Locate the cell with the specified text and output its [X, Y] center coordinate. 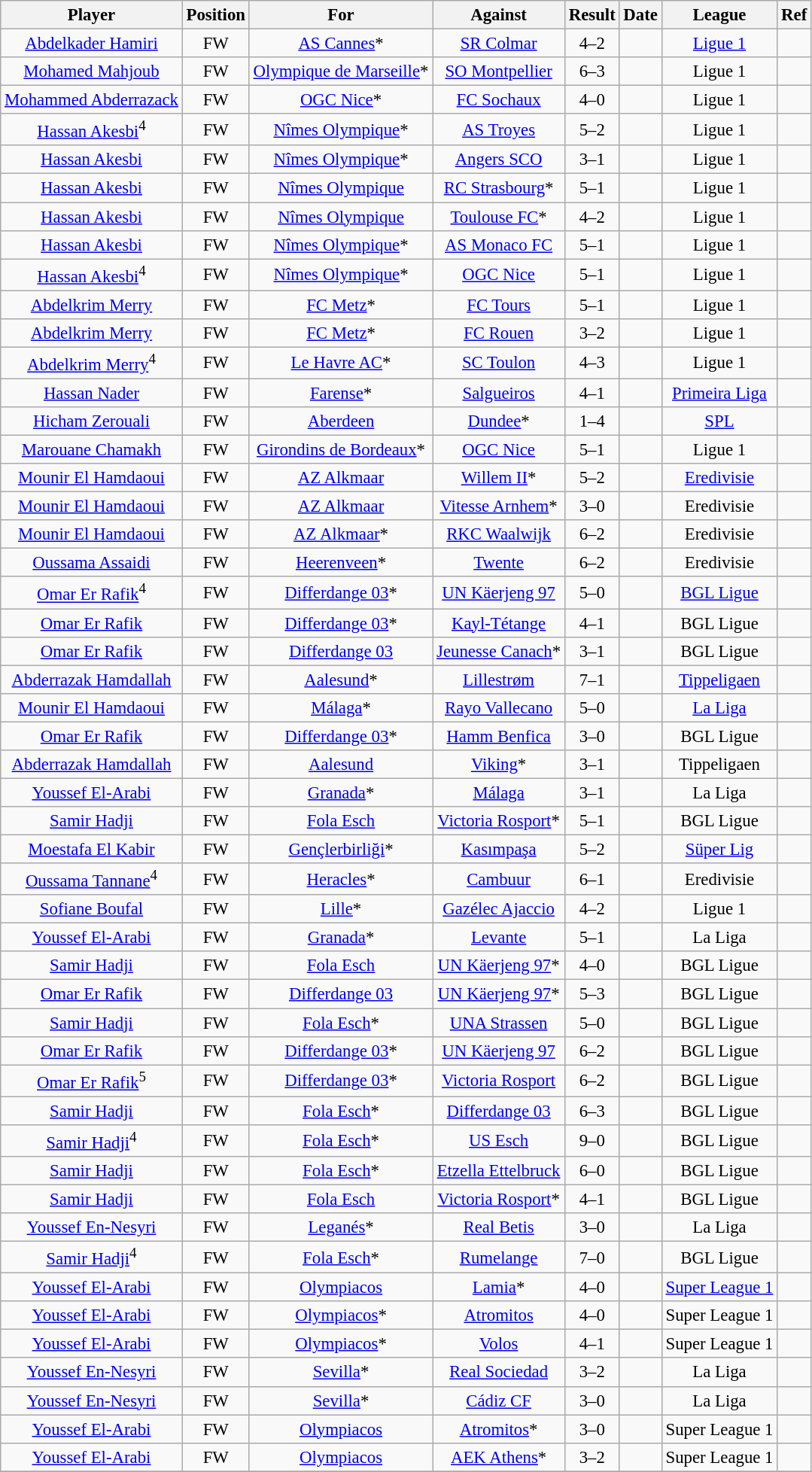
Volos [499, 1344]
Málaga [499, 792]
SPL [719, 421]
FC Rouen [499, 333]
Lillestrøm [499, 680]
For [340, 15]
Jeunesse Canach* [499, 651]
Real Betis [499, 1227]
5–3 [592, 994]
Oussama Assaidi [92, 563]
Result [592, 15]
Gençlerbirliği* [340, 850]
Le Havre AC* [340, 363]
Lille* [340, 909]
Etzella Ettelbruck [499, 1171]
9–0 [592, 1141]
OGC Nice* [340, 100]
RC Strasbourg* [499, 188]
Olympique de Marseille* [340, 71]
Date [640, 15]
Mohammed Abderrazack [92, 100]
FC Tours [499, 305]
Toulouse FC* [499, 217]
Vitesse Arnhem* [499, 506]
Twente [499, 563]
Dundee* [499, 421]
Kayl-Tétange [499, 623]
Omar Er Rafik5 [92, 1081]
Aberdeen [340, 421]
Oussama Tannane4 [92, 879]
Moestafa El Kabir [92, 850]
Marouane Chamakh [92, 450]
Lamia* [499, 1288]
SO Montpellier [499, 71]
Victoria Rosport [499, 1081]
AS Monaco FC [499, 245]
Against [499, 15]
AS Cannes* [340, 44]
US Esch [499, 1141]
7–0 [592, 1258]
Aalesund* [340, 680]
Heerenveen* [340, 563]
Primeira Liga [719, 393]
Leganés* [340, 1227]
Heracles* [340, 879]
Rayo Vallecano [499, 708]
Abdelkader Hamiri [92, 44]
Ref [795, 15]
Cambuur [499, 879]
SR Colmar [499, 44]
Gazélec Ajaccio [499, 909]
Atromitos* [499, 1429]
6–0 [592, 1171]
Sofiane Boufal [92, 909]
AZ Alkmaar* [340, 534]
AS Troyes [499, 129]
AEK Athens* [499, 1457]
4–3 [592, 363]
Angers SCO [499, 160]
7–1 [592, 680]
Salgueiros [499, 393]
1–4 [592, 421]
Süper Lig [719, 850]
FC Sochaux [499, 100]
League [719, 15]
Omar Er Rafik4 [92, 593]
Position [215, 15]
Hicham Zerouali [92, 421]
Girondins de Bordeaux* [340, 450]
Willem II* [499, 478]
Player [92, 15]
Cádiz CF [499, 1401]
Atromitos [499, 1315]
Mohamed Mahjoub [92, 71]
Kasımpaşa [499, 850]
Farense* [340, 393]
Rumelange [499, 1258]
UNA Strassen [499, 1023]
Málaga* [340, 708]
Viking* [499, 765]
Hassan Nader [92, 393]
Levante [499, 938]
Abdelkrim Merry4 [92, 363]
RKC Waalwijk [499, 534]
6–1 [592, 879]
Hamm Benfica [499, 736]
Real Sociedad [499, 1373]
Aalesund [340, 765]
SC Toulon [499, 363]
